Provide the (x, y) coordinate of the cell's center where the given text is located.  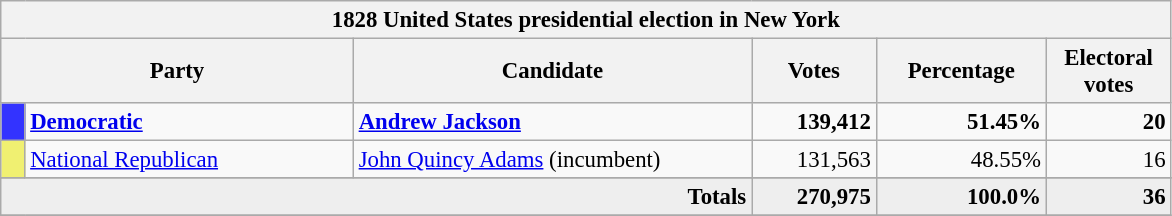
Percentage (961, 72)
270,975 (814, 197)
Electoral votes (1108, 72)
20 (1108, 122)
John Quincy Adams (incumbent) (552, 160)
48.55% (961, 160)
Candidate (552, 72)
139,412 (814, 122)
1828 United States presidential election in New York (586, 20)
Votes (814, 72)
Party (178, 72)
131,563 (814, 160)
Andrew Jackson (552, 122)
Totals (376, 197)
100.0% (961, 197)
Democratic (189, 122)
16 (1108, 160)
National Republican (189, 160)
51.45% (961, 122)
36 (1108, 197)
